Determine the [X, Y] coordinate at the center of the cell enclosing the given text.  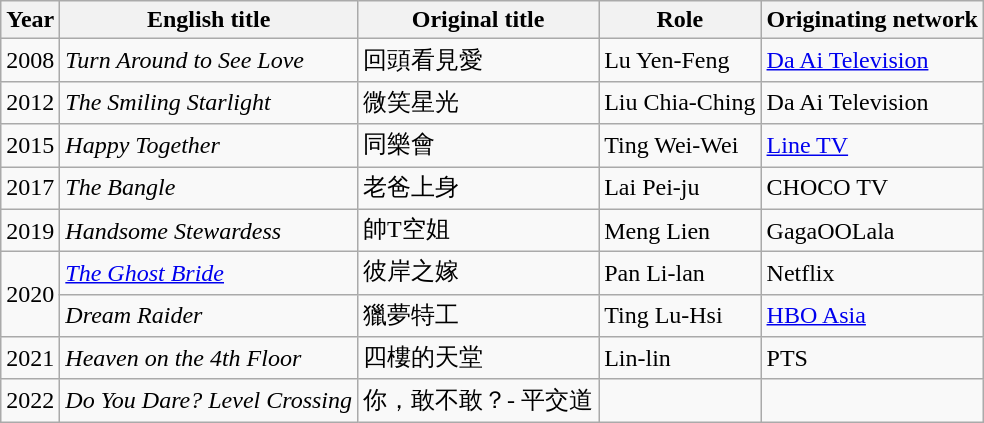
Do You Dare? Level Crossing [209, 400]
Lu Yen-Feng [680, 60]
2019 [30, 230]
Netflix [872, 274]
The Smiling Starlight [209, 102]
2022 [30, 400]
Year [30, 20]
Ting Wei-Wei [680, 146]
Line TV [872, 146]
English title [209, 20]
The Ghost Bride [209, 274]
Turn Around to See Love [209, 60]
2008 [30, 60]
PTS [872, 358]
Heaven on the 4th Floor [209, 358]
微笑星光 [478, 102]
Originating network [872, 20]
Pan Li-lan [680, 274]
HBO Asia [872, 316]
2021 [30, 358]
老爸上身 [478, 188]
GagaOOLala [872, 230]
彼岸之嫁 [478, 274]
回頭看見愛 [478, 60]
四樓的天堂 [478, 358]
2020 [30, 294]
The Bangle [209, 188]
Original title [478, 20]
2017 [30, 188]
帥T空姐 [478, 230]
同樂會 [478, 146]
Lai Pei-ju [680, 188]
Liu Chia-Ching [680, 102]
Role [680, 20]
獵夢特工 [478, 316]
Dream Raider [209, 316]
Ting Lu-Hsi [680, 316]
2015 [30, 146]
你，敢不敢？- 平交道 [478, 400]
CHOCO TV [872, 188]
Happy Together [209, 146]
Lin-lin [680, 358]
Meng Lien [680, 230]
2012 [30, 102]
Handsome Stewardess [209, 230]
